Determine the [x, y] coordinate at the center of the cell enclosing the given text.  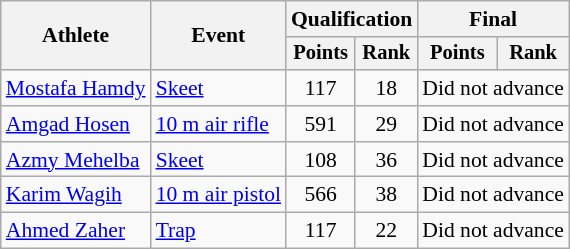
Athlete [76, 36]
10 m air rifle [218, 124]
108 [320, 160]
Trap [218, 231]
Final [493, 19]
18 [386, 88]
22 [386, 231]
38 [386, 195]
Ahmed Zaher [76, 231]
Qualification [352, 19]
Mostafa Hamdy [76, 88]
Azmy Mehelba [76, 160]
566 [320, 195]
Amgad Hosen [76, 124]
29 [386, 124]
10 m air pistol [218, 195]
36 [386, 160]
Event [218, 36]
591 [320, 124]
Karim Wagih [76, 195]
